Output the (X, Y) coordinate of the center of the cell containing the given text.  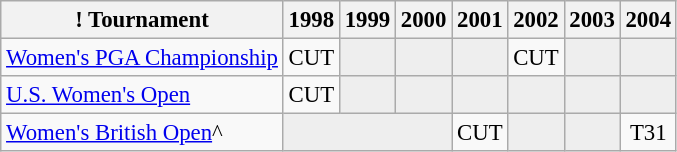
1999 (367, 20)
U.S. Women's Open (142, 95)
1998 (311, 20)
! Tournament (142, 20)
2002 (536, 20)
T31 (648, 133)
Women's British Open^ (142, 133)
2003 (592, 20)
2001 (480, 20)
2000 (424, 20)
Women's PGA Championship (142, 58)
2004 (648, 20)
